Search for the cell housing the specified text and yield its (X, Y) center coordinate. 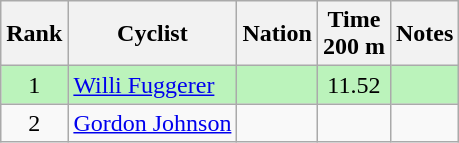
2 (34, 123)
1 (34, 85)
Nation (277, 34)
Rank (34, 34)
Time200 m (354, 34)
Cyclist (152, 34)
11.52 (354, 85)
Gordon Johnson (152, 123)
Willi Fuggerer (152, 85)
Notes (424, 34)
